Scan for the cell matching the given text and deliver its [X, Y] coordinate at center. 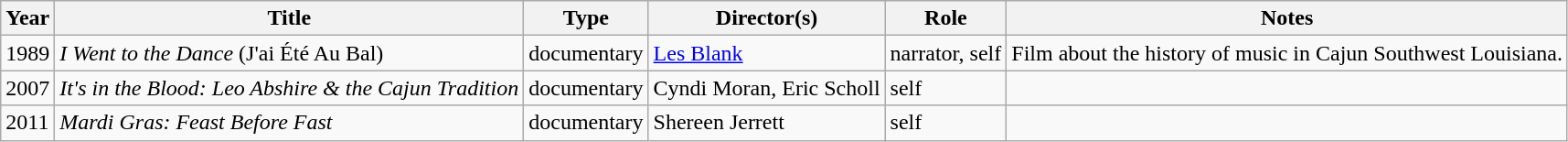
Film about the history of music in Cajun Southwest Louisiana. [1287, 53]
2011 [27, 123]
1989 [27, 53]
narrator, self [945, 53]
I Went to the Dance (J'ai Été Au Bal) [289, 53]
It's in the Blood: Leo Abshire & the Cajun Tradition [289, 88]
Type [586, 18]
Shereen Jerrett [766, 123]
Mardi Gras: Feast Before Fast [289, 123]
Title [289, 18]
Director(s) [766, 18]
Year [27, 18]
Cyndi Moran, Eric Scholl [766, 88]
2007 [27, 88]
Notes [1287, 18]
Les Blank [766, 53]
Role [945, 18]
